Return the [X, Y] coordinate for the center point of the cell that contains the specified text.  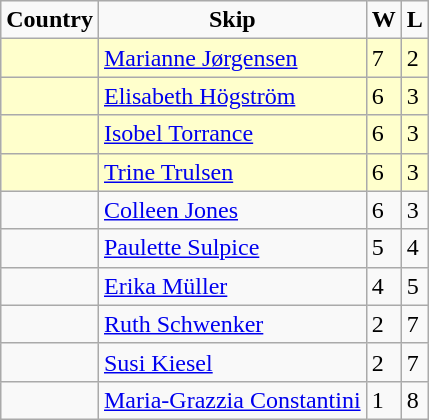
Ruth Schwenker [232, 324]
Marianne Jørgensen [232, 58]
Paulette Sulpice [232, 248]
Skip [232, 20]
Isobel Torrance [232, 134]
W [384, 20]
Susi Kiesel [232, 362]
Country [50, 20]
Colleen Jones [232, 210]
8 [414, 400]
Trine Trulsen [232, 172]
Erika Müller [232, 286]
Elisabeth Högström [232, 96]
1 [384, 400]
L [414, 20]
Maria-Grazzia Constantini [232, 400]
